For the text-containing cell, return its midpoint in [X, Y] coordinate format. 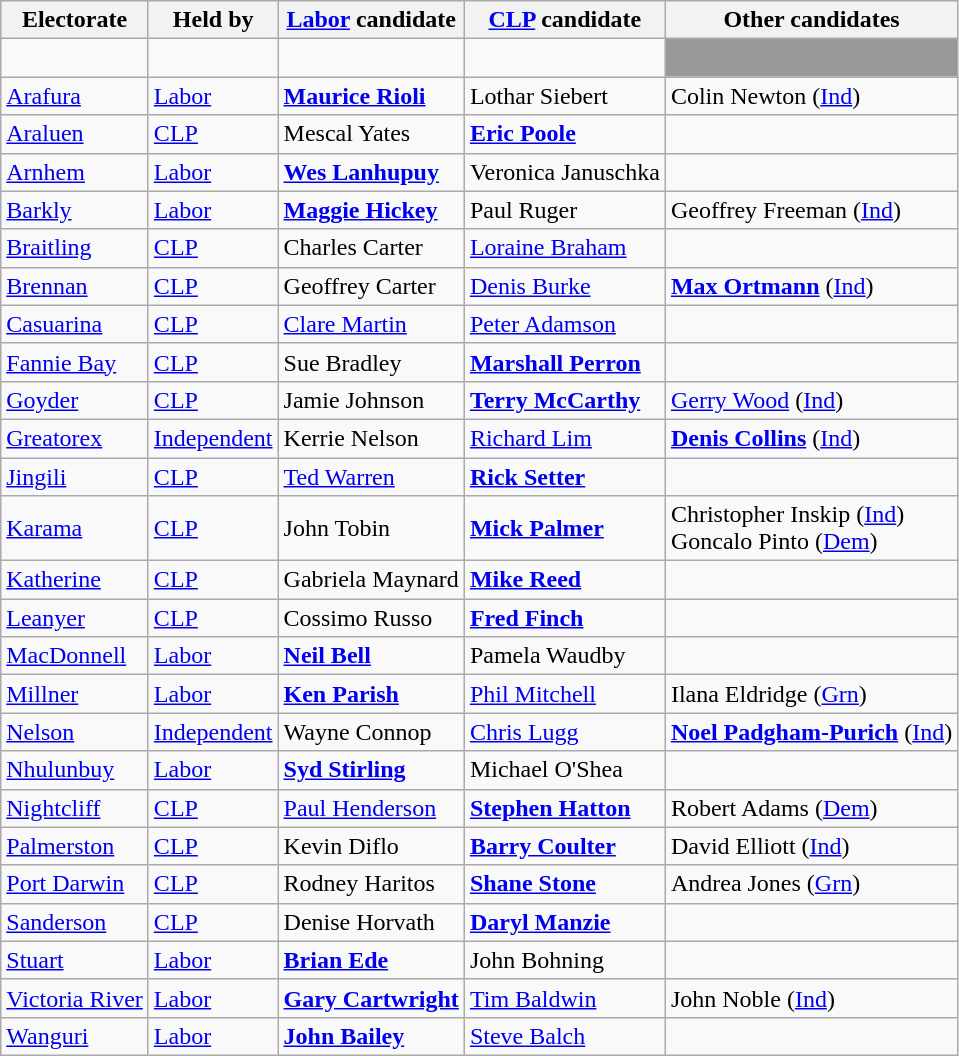
Gary Cartwright [371, 998]
Labor candidate [371, 20]
Brennan [75, 286]
Andrea Jones (Grn) [811, 884]
Veronica Januschka [564, 172]
Ted Warren [371, 477]
Braitling [75, 248]
Kerrie Nelson [371, 438]
Colin Newton (Ind) [811, 96]
Jamie Johnson [371, 400]
Kevin Diflo [371, 846]
Arnhem [75, 172]
Greatorex [75, 438]
Max Ortmann (Ind) [811, 286]
Denis Collins (Ind) [811, 438]
Fannie Bay [75, 362]
Richard Lim [564, 438]
Mescal Yates [371, 134]
Gerry Wood (Ind) [811, 400]
Loraine Braham [564, 248]
Victoria River [75, 998]
Brian Ede [371, 960]
Stuart [75, 960]
John Noble (Ind) [811, 998]
Chris Lugg [564, 732]
Rick Setter [564, 477]
Daryl Manzie [564, 922]
Nhulunbuy [75, 770]
Arafura [75, 96]
John Bohning [564, 960]
Karama [75, 528]
David Elliott (Ind) [811, 846]
Phil Mitchell [564, 694]
Maurice Rioli [371, 96]
Terry McCarthy [564, 400]
Barkly [75, 210]
Paul Ruger [564, 210]
Port Darwin [75, 884]
Christopher Inskip (Ind) Goncalo Pinto (Dem) [811, 528]
Millner [75, 694]
Paul Henderson [371, 808]
CLP candidate [564, 20]
Peter Adamson [564, 324]
Wanguri [75, 1036]
Sue Bradley [371, 362]
Ken Parish [371, 694]
Gabriela Maynard [371, 580]
Denis Burke [564, 286]
Clare Martin [371, 324]
Other candidates [811, 20]
Pamela Waudby [564, 656]
Casuarina [75, 324]
Charles Carter [371, 248]
Mike Reed [564, 580]
Noel Padgham-Purich (Ind) [811, 732]
Palmerston [75, 846]
John Tobin [371, 528]
Geoffrey Carter [371, 286]
Shane Stone [564, 884]
Geoffrey Freeman (Ind) [811, 210]
Tim Baldwin [564, 998]
Rodney Haritos [371, 884]
Michael O'Shea [564, 770]
Jingili [75, 477]
Syd Stirling [371, 770]
Denise Horvath [371, 922]
Ilana Eldridge (Grn) [811, 694]
Nelson [75, 732]
Goyder [75, 400]
Wes Lanhupuy [371, 172]
Maggie Hickey [371, 210]
Marshall Perron [564, 362]
Held by [213, 20]
Steve Balch [564, 1036]
Eric Poole [564, 134]
Araluen [75, 134]
MacDonnell [75, 656]
Wayne Connop [371, 732]
Barry Coulter [564, 846]
Electorate [75, 20]
Fred Finch [564, 618]
Neil Bell [371, 656]
Sanderson [75, 922]
Nightcliff [75, 808]
Cossimo Russo [371, 618]
Katherine [75, 580]
Robert Adams (Dem) [811, 808]
John Bailey [371, 1036]
Stephen Hatton [564, 808]
Leanyer [75, 618]
Mick Palmer [564, 528]
Lothar Siebert [564, 96]
